Provide the [x, y] coordinate of the cell's center where the given text is located.  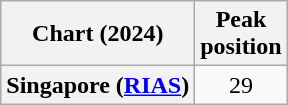
Peakposition [241, 34]
29 [241, 85]
Chart (2024) [98, 34]
Singapore (RIAS) [98, 85]
